Detect which cell encompasses the target text, then output its [X, Y] center coordinate. 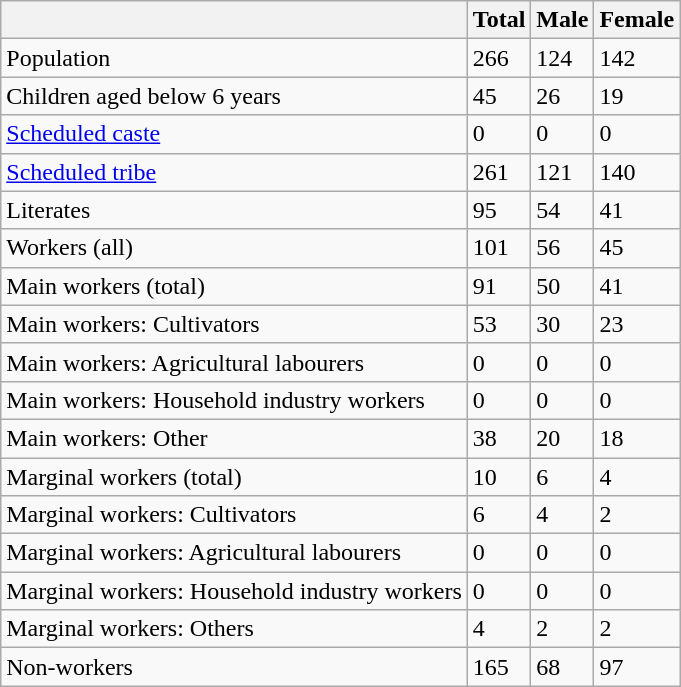
Female [637, 20]
30 [562, 324]
97 [637, 667]
23 [637, 324]
20 [562, 438]
Main workers (total) [234, 286]
Total [499, 20]
140 [637, 172]
56 [562, 248]
Marginal workers: Agricultural labourers [234, 553]
Scheduled caste [234, 134]
101 [499, 248]
Marginal workers (total) [234, 477]
91 [499, 286]
18 [637, 438]
Marginal workers: Household industry workers [234, 591]
68 [562, 667]
95 [499, 210]
Main workers: Agricultural labourers [234, 362]
10 [499, 477]
121 [562, 172]
266 [499, 58]
Main workers: Other [234, 438]
Population [234, 58]
Main workers: Cultivators [234, 324]
Workers (all) [234, 248]
Scheduled tribe [234, 172]
Marginal workers: Others [234, 629]
26 [562, 96]
165 [499, 667]
124 [562, 58]
142 [637, 58]
Children aged below 6 years [234, 96]
Main workers: Household industry workers [234, 400]
19 [637, 96]
261 [499, 172]
Non-workers [234, 667]
Male [562, 20]
54 [562, 210]
53 [499, 324]
Literates [234, 210]
Marginal workers: Cultivators [234, 515]
50 [562, 286]
38 [499, 438]
